Scan for the cell matching the given text and deliver its (X, Y) coordinate at center. 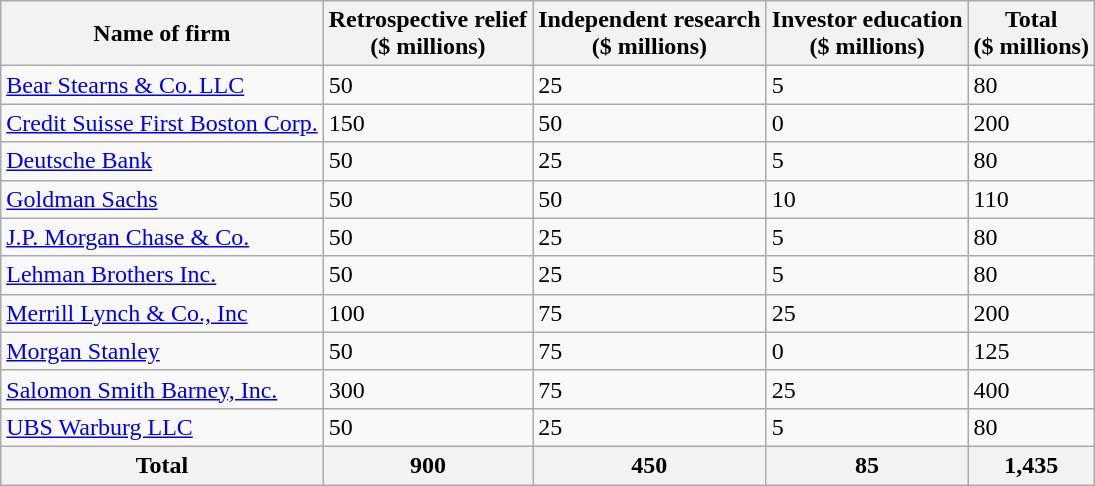
Salomon Smith Barney, Inc. (162, 389)
Deutsche Bank (162, 161)
100 (428, 313)
Lehman Brothers Inc. (162, 275)
10 (867, 199)
UBS Warburg LLC (162, 427)
Morgan Stanley (162, 351)
85 (867, 465)
Name of firm (162, 34)
Credit Suisse First Boston Corp. (162, 123)
Merrill Lynch & Co., Inc (162, 313)
Total (162, 465)
Retrospective relief($ millions) (428, 34)
150 (428, 123)
300 (428, 389)
Goldman Sachs (162, 199)
J.P. Morgan Chase & Co. (162, 237)
450 (650, 465)
Independent research($ millions) (650, 34)
125 (1031, 351)
Bear Stearns & Co. LLC (162, 85)
900 (428, 465)
1,435 (1031, 465)
110 (1031, 199)
Investor education($ millions) (867, 34)
Total($ millions) (1031, 34)
400 (1031, 389)
